Extract the [x, y] coordinate from the center of the cell holding the provided text.  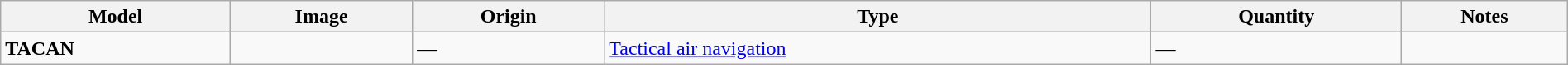
Type [878, 17]
Quantity [1277, 17]
Image [321, 17]
TACAN [116, 48]
Model [116, 17]
Origin [509, 17]
Notes [1484, 17]
Tactical air navigation [878, 48]
